Determine the [X, Y] coordinate at the center of the cell enclosing the given text.  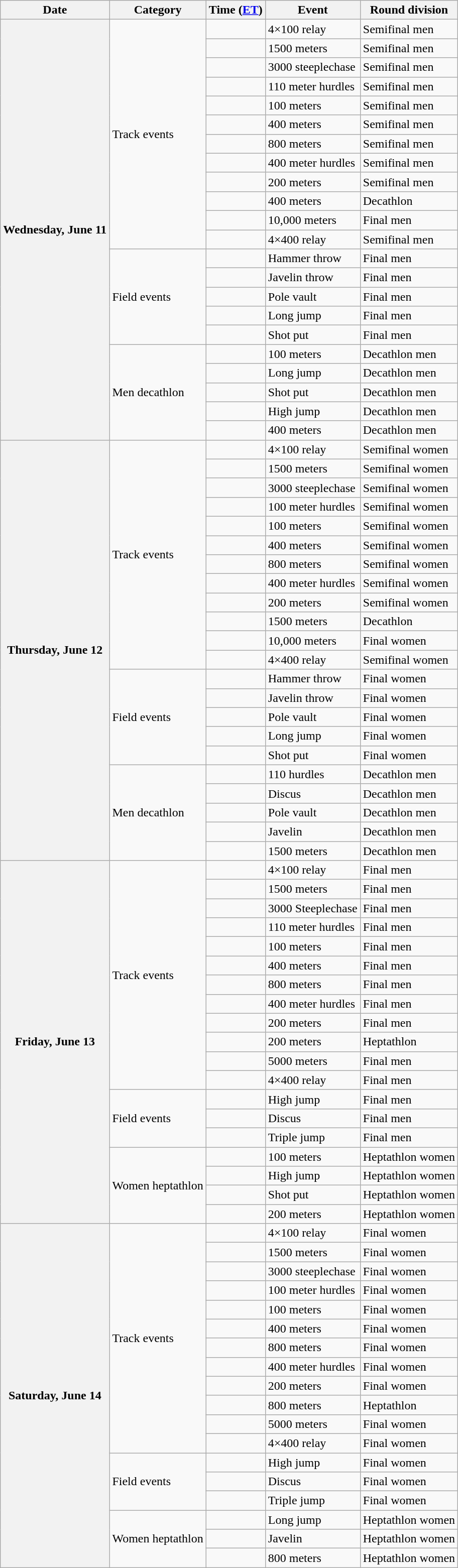
Friday, June 13 [55, 1042]
110 hurdles [312, 774]
Wednesday, June 11 [55, 230]
Round division [409, 10]
Category [158, 10]
3000 Steeplechase [312, 908]
Date [55, 10]
Saturday, June 14 [55, 1396]
Event [312, 10]
Time (ET) [236, 10]
Thursday, June 12 [55, 650]
